Capture the cell that displays the provided text and extract its (x, y) central coordinate. 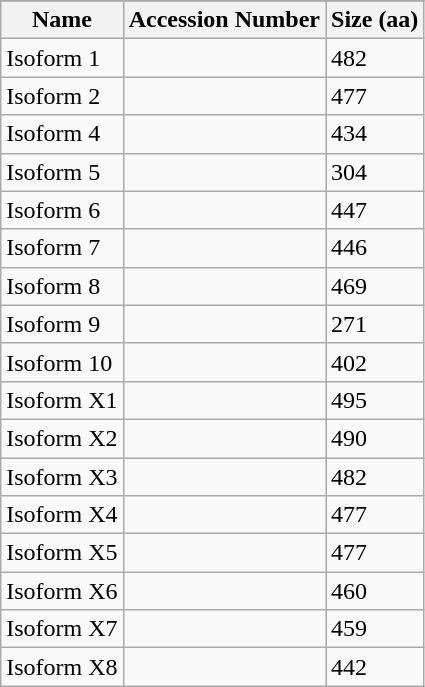
Isoform 8 (62, 286)
469 (375, 286)
490 (375, 438)
Isoform X1 (62, 400)
Isoform 2 (62, 96)
Isoform 10 (62, 362)
Name (62, 20)
434 (375, 134)
271 (375, 324)
442 (375, 667)
Isoform 6 (62, 210)
Size (aa) (375, 20)
304 (375, 172)
Isoform X5 (62, 553)
Isoform 4 (62, 134)
402 (375, 362)
Isoform 7 (62, 248)
Isoform 1 (62, 58)
Isoform X2 (62, 438)
447 (375, 210)
Isoform X4 (62, 515)
Isoform X3 (62, 477)
Isoform 5 (62, 172)
446 (375, 248)
Isoform X6 (62, 591)
459 (375, 629)
Accession Number (224, 20)
Isoform 9 (62, 324)
460 (375, 591)
495 (375, 400)
Isoform X8 (62, 667)
Isoform X7 (62, 629)
